Determine the [X, Y] coordinate at the center of the cell enclosing the given text.  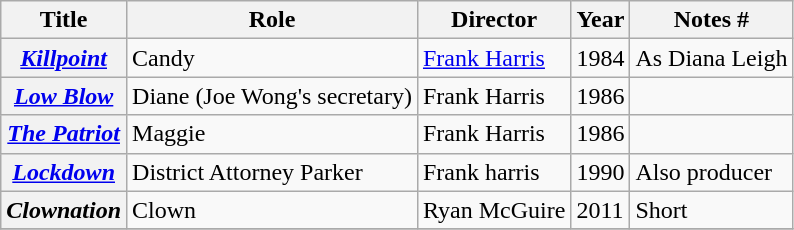
Director [494, 20]
Role [272, 20]
Ryan McGuire [494, 210]
Year [600, 20]
Diane (Joe Wong's secretary) [272, 96]
Lockdown [64, 172]
Maggie [272, 134]
1984 [600, 58]
Notes # [712, 20]
As Diana Leigh [712, 58]
1990 [600, 172]
Also producer [712, 172]
District Attorney Parker [272, 172]
Frank harris [494, 172]
Candy [272, 58]
Clownation [64, 210]
Short [712, 210]
The Patriot [64, 134]
Low Blow [64, 96]
Title [64, 20]
2011 [600, 210]
Clown [272, 210]
Killpoint [64, 58]
